For the text-containing cell, return its midpoint in [X, Y] coordinate format. 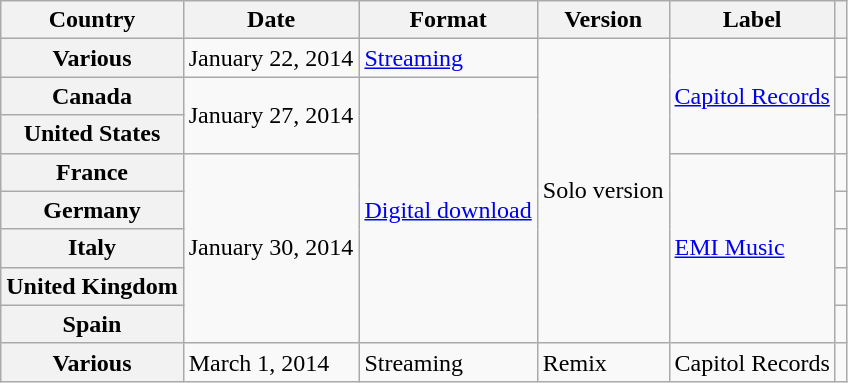
Version [603, 20]
Date [271, 20]
Digital download [448, 210]
Format [448, 20]
January 22, 2014 [271, 58]
Spain [92, 324]
Country [92, 20]
March 1, 2014 [271, 362]
Remix [603, 362]
United Kingdom [92, 286]
Germany [92, 210]
France [92, 172]
January 27, 2014 [271, 115]
January 30, 2014 [271, 248]
Label [752, 20]
Italy [92, 248]
Solo version [603, 191]
Canada [92, 96]
EMI Music [752, 248]
United States [92, 134]
